Scan for the cell matching the given text and deliver its (X, Y) coordinate at center. 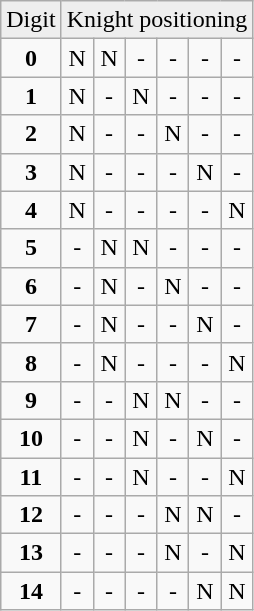
9 (31, 400)
10 (31, 438)
1 (31, 96)
3 (31, 172)
Knight positioning (157, 20)
0 (31, 58)
4 (31, 210)
Digit (31, 20)
13 (31, 553)
8 (31, 362)
5 (31, 248)
7 (31, 324)
2 (31, 134)
11 (31, 477)
14 (31, 591)
12 (31, 515)
6 (31, 286)
